Locate the cell with the specified text and output its (x, y) center coordinate. 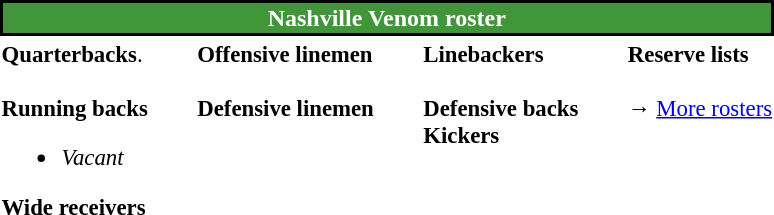
Nashville Venom roster (387, 18)
